Provide the (x, y) coordinate of the cell's center where the given text is located.  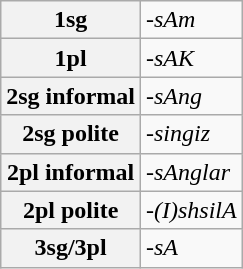
-(I)shsilA (191, 210)
-sAm (191, 20)
2pl polite (71, 210)
-sAng (191, 96)
-sA (191, 248)
3sg/3pl (71, 248)
2sg polite (71, 134)
-sAK (191, 58)
2sg informal (71, 96)
1sg (71, 20)
1pl (71, 58)
-singiz (191, 134)
2pl informal (71, 172)
-sAnglar (191, 172)
